Detect which cell encompasses the target text, then output its [X, Y] center coordinate. 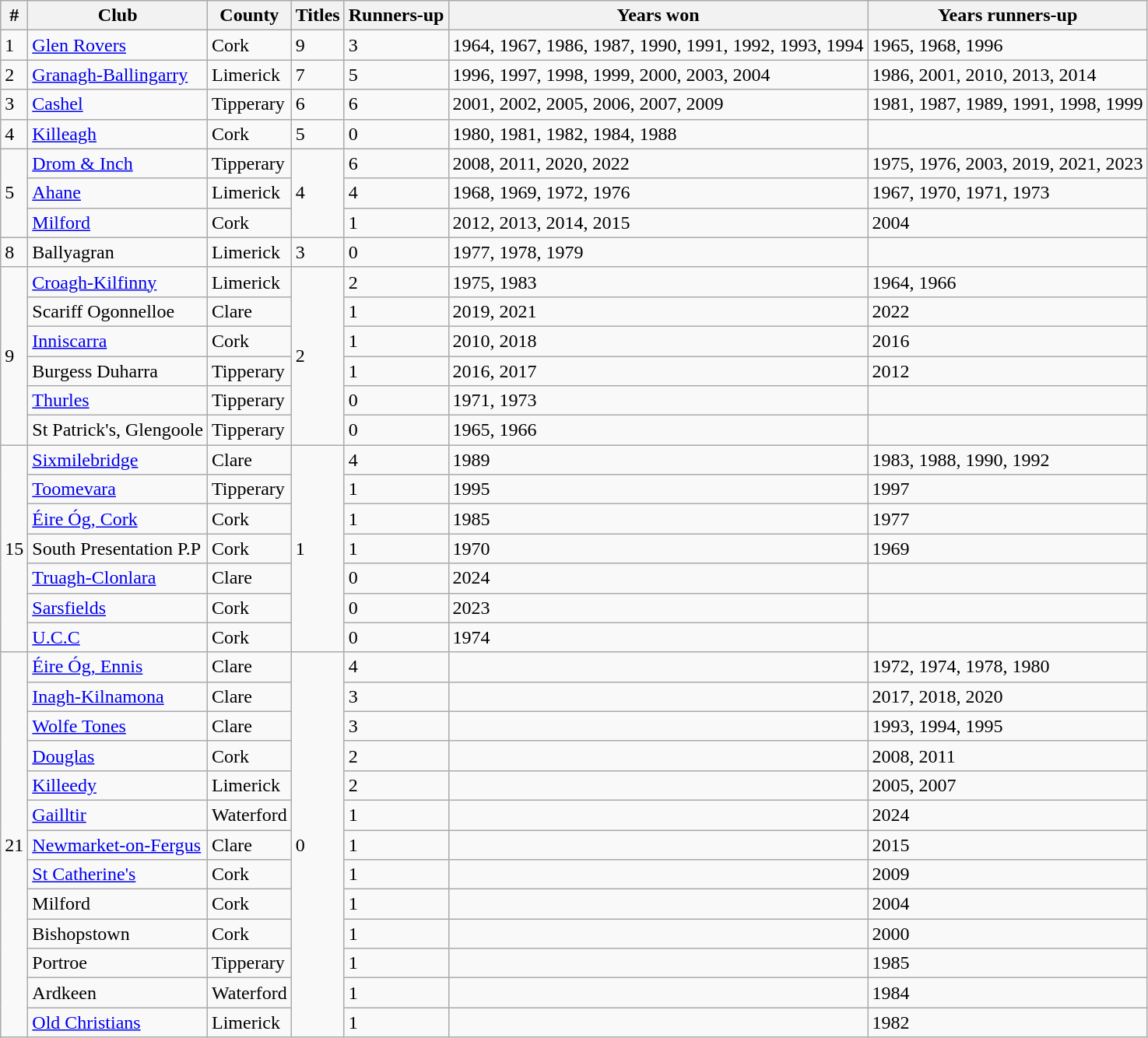
Éire Óg, Cork [118, 519]
1975, 1976, 2003, 2019, 2021, 2023 [1007, 163]
1975, 1983 [658, 282]
# [14, 16]
1971, 1973 [658, 401]
1967, 1970, 1971, 1973 [1007, 193]
Glen Rovers [118, 45]
Éire Óg, Ennis [118, 667]
Titles [318, 16]
Sixmilebridge [118, 460]
Cashel [118, 104]
1997 [1007, 489]
Thurles [118, 401]
21 [14, 845]
2005, 2007 [1007, 785]
Old Christians [118, 1022]
1974 [658, 637]
Runners-up [396, 16]
Ardkeen [118, 993]
1996, 1997, 1998, 1999, 2000, 2003, 2004 [658, 75]
1983, 1988, 1990, 1992 [1007, 460]
Ahane [118, 193]
Granagh-Ballingarry [118, 75]
Years won [658, 16]
1986, 2001, 2010, 2013, 2014 [1007, 75]
1964, 1967, 1986, 1987, 1990, 1991, 1992, 1993, 1994 [658, 45]
2012, 2013, 2014, 2015 [658, 223]
Inniscarra [118, 341]
2022 [1007, 311]
2023 [658, 608]
Burgess Duharra [118, 371]
2015 [1007, 844]
Croagh-Kilfinny [118, 282]
2001, 2002, 2005, 2006, 2007, 2009 [658, 104]
1984 [1007, 993]
1970 [658, 549]
Scariff Ogonnelloe [118, 311]
South Presentation P.P [118, 549]
1965, 1966 [658, 430]
Club [118, 16]
15 [14, 549]
1993, 1994, 1995 [1007, 726]
Gailltir [118, 815]
1972, 1974, 1978, 1980 [1007, 667]
Portroe [118, 963]
2016 [1007, 341]
1981, 1987, 1989, 1991, 1998, 1999 [1007, 104]
1977 [1007, 519]
1980, 1981, 1982, 1984, 1988 [658, 134]
8 [14, 252]
Douglas [118, 756]
2009 [1007, 875]
Killeagh [118, 134]
Wolfe Tones [118, 726]
1989 [658, 460]
St Catherine's [118, 875]
1982 [1007, 1022]
Killeedy [118, 785]
Bishopstown [118, 934]
Drom & Inch [118, 163]
1977, 1978, 1979 [658, 252]
1995 [658, 489]
Inagh-Kilnamona [118, 696]
2012 [1007, 371]
Sarsfields [118, 608]
2000 [1007, 934]
7 [318, 75]
St Patrick's, Glengoole [118, 430]
2019, 2021 [658, 311]
1969 [1007, 549]
Years runners-up [1007, 16]
2010, 2018 [658, 341]
1964, 1966 [1007, 282]
2016, 2017 [658, 371]
County [250, 16]
Truagh-Clonlara [118, 578]
1965, 1968, 1996 [1007, 45]
1968, 1969, 1972, 1976 [658, 193]
2008, 2011, 2020, 2022 [658, 163]
U.C.C [118, 637]
2017, 2018, 2020 [1007, 696]
Newmarket-on-Fergus [118, 844]
2008, 2011 [1007, 756]
Toomevara [118, 489]
Ballyagran [118, 252]
